Scan for the cell matching the given text and deliver its [X, Y] coordinate at center. 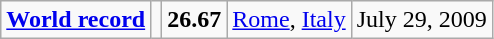
Rome, Italy [289, 20]
World record [76, 20]
26.67 [194, 20]
July 29, 2009 [422, 20]
